For the text-containing cell, return its midpoint in [x, y] coordinate format. 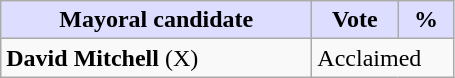
% [426, 20]
Vote [355, 20]
David Mitchell (X) [156, 58]
Acclaimed [383, 58]
Mayoral candidate [156, 20]
